Scan for the cell matching the given text and deliver its (X, Y) coordinate at center. 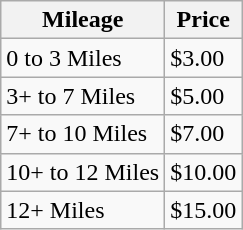
Mileage (83, 20)
0 to 3 Miles (83, 58)
Price (204, 20)
$3.00 (204, 58)
$7.00 (204, 134)
12+ Miles (83, 210)
7+ to 10 Miles (83, 134)
$15.00 (204, 210)
10+ to 12 Miles (83, 172)
3+ to 7 Miles (83, 96)
$10.00 (204, 172)
$5.00 (204, 96)
